Locate the cell with the specified text and output its [X, Y] center coordinate. 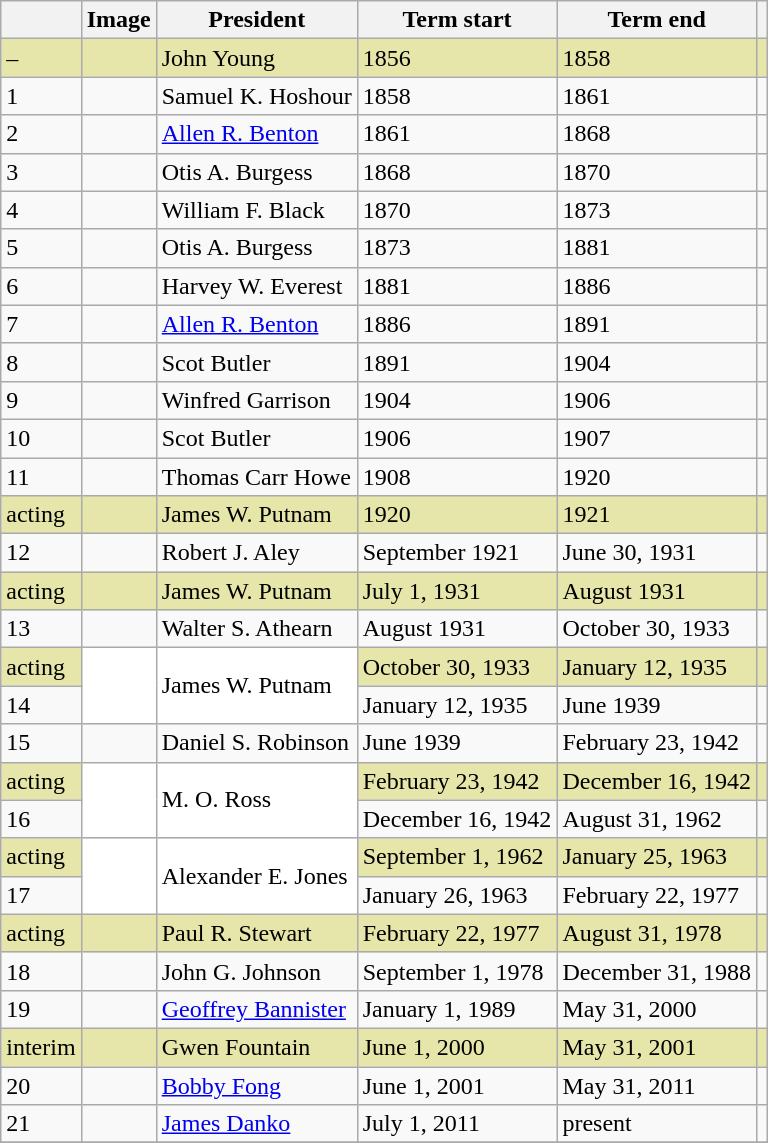
– [41, 58]
Winfred Garrison [256, 400]
18 [41, 971]
President [256, 20]
January 25, 1963 [657, 857]
17 [41, 895]
John G. Johnson [256, 971]
1908 [457, 477]
August 31, 1978 [657, 933]
1907 [657, 438]
September 1, 1978 [457, 971]
July 1, 1931 [457, 591]
14 [41, 705]
2 [41, 134]
19 [41, 1009]
Bobby Fong [256, 1085]
Term end [657, 20]
May 31, 2001 [657, 1047]
July 1, 2011 [457, 1124]
William F. Black [256, 210]
M. O. Ross [256, 800]
interim [41, 1047]
8 [41, 362]
May 31, 2000 [657, 1009]
13 [41, 629]
20 [41, 1085]
7 [41, 324]
January 1, 1989 [457, 1009]
3 [41, 172]
5 [41, 248]
Walter S. Athearn [256, 629]
August 31, 1962 [657, 819]
Alexander E. Jones [256, 876]
1856 [457, 58]
January 26, 1963 [457, 895]
John Young [256, 58]
11 [41, 477]
10 [41, 438]
Samuel K. Hoshour [256, 96]
Harvey W. Everest [256, 286]
Image [118, 20]
December 31, 1988 [657, 971]
6 [41, 286]
September 1, 1962 [457, 857]
9 [41, 400]
Daniel S. Robinson [256, 743]
Geoffrey Bannister [256, 1009]
16 [41, 819]
Paul R. Stewart [256, 933]
present [657, 1124]
Term start [457, 20]
June 1, 2001 [457, 1085]
15 [41, 743]
Robert J. Aley [256, 553]
1921 [657, 515]
12 [41, 553]
Gwen Fountain [256, 1047]
June 30, 1931 [657, 553]
4 [41, 210]
September 1921 [457, 553]
Thomas Carr Howe [256, 477]
1 [41, 96]
James Danko [256, 1124]
June 1, 2000 [457, 1047]
21 [41, 1124]
May 31, 2011 [657, 1085]
